Return the [X, Y] coordinate for the center point of the cell that contains the specified text.  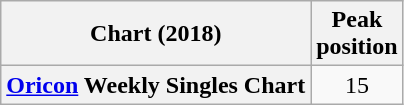
Chart (2018) [156, 34]
15 [357, 85]
Oricon Weekly Singles Chart [156, 85]
Peakposition [357, 34]
